From the cell containing the given text, extract its center point as (x, y) coordinate. 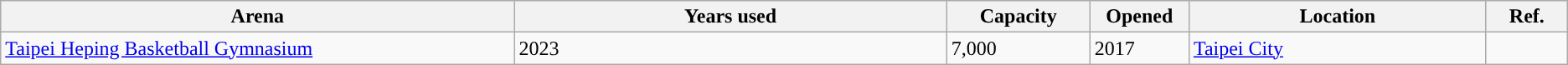
Taipei City (1337, 48)
2023 (730, 48)
Years used (730, 17)
7,000 (1019, 48)
Taipei Heping Basketball Gymnasium (258, 48)
Location (1337, 17)
Capacity (1019, 17)
2017 (1139, 48)
Opened (1139, 17)
Ref. (1526, 17)
Arena (258, 17)
